For the text-containing cell, return its midpoint in (X, Y) coordinate format. 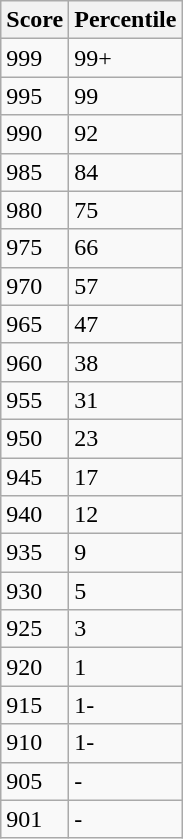
930 (35, 591)
940 (35, 515)
23 (126, 438)
975 (35, 248)
950 (35, 438)
910 (35, 743)
38 (126, 362)
990 (35, 134)
935 (35, 553)
915 (35, 705)
970 (35, 286)
985 (35, 172)
955 (35, 400)
Score (35, 20)
57 (126, 286)
66 (126, 248)
99 (126, 96)
3 (126, 629)
75 (126, 210)
47 (126, 324)
905 (35, 781)
84 (126, 172)
17 (126, 477)
1 (126, 667)
945 (35, 477)
995 (35, 96)
965 (35, 324)
999 (35, 58)
Percentile (126, 20)
920 (35, 667)
960 (35, 362)
980 (35, 210)
901 (35, 819)
31 (126, 400)
9 (126, 553)
99+ (126, 58)
925 (35, 629)
5 (126, 591)
92 (126, 134)
12 (126, 515)
